Determine the (X, Y) coordinate at the center of the cell enclosing the given text.  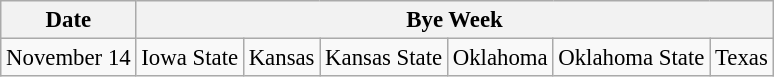
Kansas State (384, 58)
Oklahoma State (632, 58)
Iowa State (190, 58)
Oklahoma (500, 58)
Texas (742, 58)
Kansas (281, 58)
Bye Week (454, 20)
November 14 (68, 58)
Date (68, 20)
